Capture the cell that displays the provided text and extract its (X, Y) central coordinate. 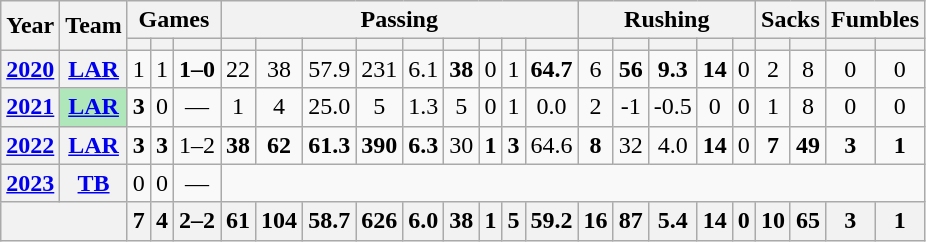
0.0 (552, 107)
1–2 (196, 145)
231 (380, 69)
59.2 (552, 221)
Fumbles (876, 20)
2020 (30, 69)
2022 (30, 145)
61 (238, 221)
Passing (400, 20)
104 (280, 221)
9.3 (672, 69)
64.7 (552, 69)
5.4 (672, 221)
10 (772, 221)
Team (94, 26)
6.1 (424, 69)
56 (630, 69)
57.9 (330, 69)
32 (630, 145)
1–0 (196, 69)
6.3 (424, 145)
64.6 (552, 145)
2–2 (196, 221)
16 (596, 221)
2021 (30, 107)
6.0 (424, 221)
Games (174, 20)
Sacks (790, 20)
2023 (30, 183)
390 (380, 145)
626 (380, 221)
49 (808, 145)
Rushing (666, 20)
4.0 (672, 145)
TB (94, 183)
22 (238, 69)
58.7 (330, 221)
65 (808, 221)
Year (30, 26)
87 (630, 221)
-1 (630, 107)
30 (462, 145)
6 (596, 69)
1.3 (424, 107)
61.3 (330, 145)
-0.5 (672, 107)
62 (280, 145)
25.0 (330, 107)
